Scan for the cell matching the given text and deliver its [X, Y] coordinate at center. 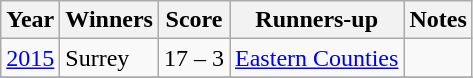
Winners [110, 20]
17 – 3 [194, 58]
Year [30, 20]
Notes [438, 20]
Score [194, 20]
2015 [30, 58]
Eastern Counties [317, 58]
Surrey [110, 58]
Runners-up [317, 20]
